Pinpoint the cell where the given text exists, returning its [X, Y] midpoint coordinate. 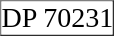
DP 70231 [58, 18]
